Find where the given text appears and provide that cell's center as [X, Y] coordinate. 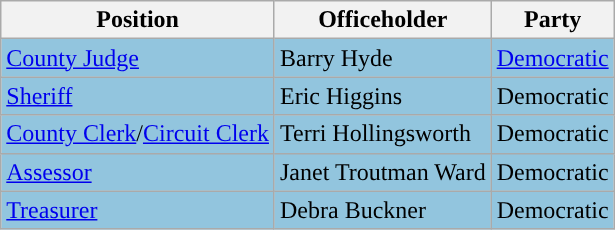
County Judge [138, 58]
Officeholder [382, 20]
Party [552, 20]
Debra Buckner [382, 210]
Barry Hyde [382, 58]
County Clerk/Circuit Clerk [138, 134]
Position [138, 20]
Treasurer [138, 210]
Assessor [138, 172]
Eric Higgins [382, 96]
Janet Troutman Ward [382, 172]
Terri Hollingsworth [382, 134]
Sheriff [138, 96]
